Capture the cell that displays the provided text and extract its (x, y) central coordinate. 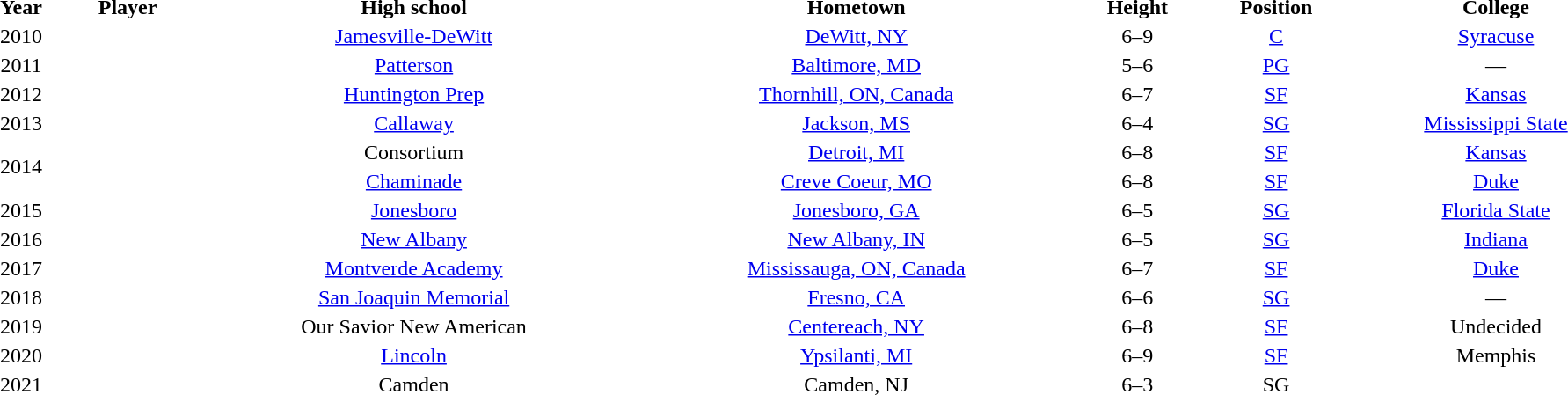
Chaminade (413, 181)
Thornhill, ON, Canada (857, 94)
Ypsilanti, MI (857, 355)
Huntington Prep (413, 94)
PG (1276, 65)
Patterson (413, 65)
Jamesville-DeWitt (413, 36)
5–6 (1137, 65)
New Albany (413, 239)
Fresno, CA (857, 297)
New Albany, IN (857, 239)
DeWitt, NY (857, 36)
Creve Coeur, MO (857, 181)
Callaway (413, 123)
Consortium (413, 152)
6–4 (1137, 123)
Jonesboro, GA (857, 210)
Our Savior New American (413, 326)
C (1276, 36)
Lincoln (413, 355)
Detroit, MI (857, 152)
Jackson, MS (857, 123)
San Joaquin Memorial (413, 297)
Centereach, NY (857, 326)
Baltimore, MD (857, 65)
Montverde Academy (413, 268)
Jonesboro (413, 210)
Mississauga, ON, Canada (857, 268)
6–6 (1137, 297)
